Capture the cell that displays the provided text and extract its (x, y) central coordinate. 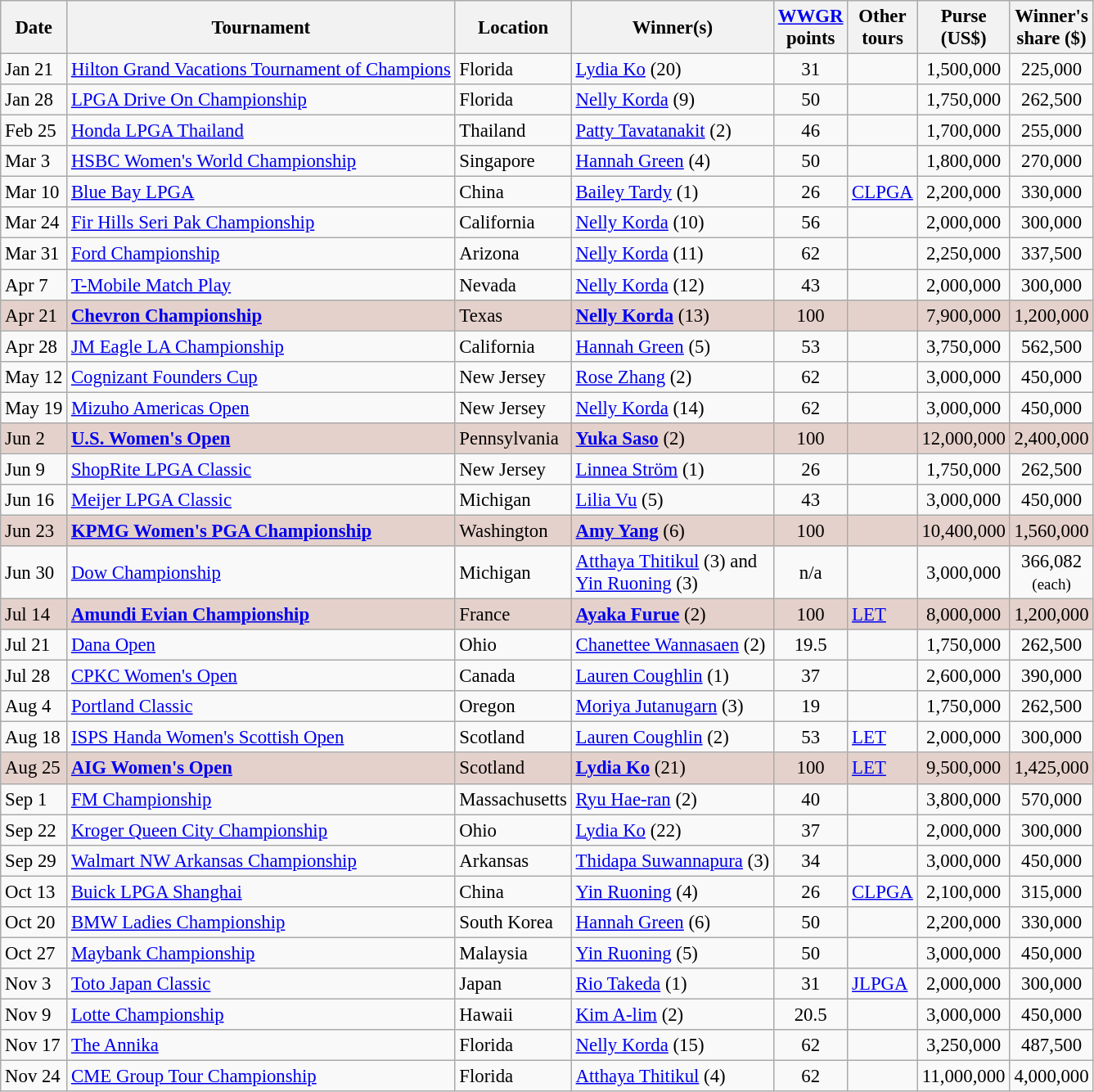
Nov 24 (34, 1076)
Pennsylvania (513, 439)
Mizuho Americas Open (261, 408)
Ford Championship (261, 254)
Nevada (513, 285)
Patty Tavatanakit (2) (673, 131)
Jun 9 (34, 469)
KPMG Women's PGA Championship (261, 530)
7,900,000 (964, 315)
Hannah Green (6) (673, 923)
Yin Ruoning (4) (673, 891)
Dow Championship (261, 573)
ISPS Handa Women's Scottish Open (261, 738)
Nelly Korda (10) (673, 223)
Nelly Korda (12) (673, 285)
3,750,000 (964, 346)
1,800,000 (964, 161)
40 (810, 799)
1,425,000 (1051, 769)
Rose Zhang (2) (673, 377)
Ryu Hae-ran (2) (673, 799)
Jun 23 (34, 530)
Feb 25 (34, 131)
Mar 10 (34, 192)
Jun 30 (34, 573)
Lotte Championship (261, 1014)
Cognizant Founders Cup (261, 377)
Nelly Korda (13) (673, 315)
56 (810, 223)
10,400,000 (964, 530)
Jun 2 (34, 439)
487,500 (1051, 1045)
4,000,000 (1051, 1076)
Fir Hills Seri Pak Championship (261, 223)
Hannah Green (5) (673, 346)
Aug 18 (34, 738)
Amy Yang (6) (673, 530)
Thailand (513, 131)
Mar 24 (34, 223)
Date (34, 28)
Lydia Ko (22) (673, 830)
Bailey Tardy (1) (673, 192)
Nelly Korda (15) (673, 1045)
12,000,000 (964, 439)
3,800,000 (964, 799)
Walmart NW Arkansas Championship (261, 860)
270,000 (1051, 161)
Othertours (882, 28)
Sep 22 (34, 830)
Jun 16 (34, 500)
BMW Ladies Championship (261, 923)
Moriya Jutanugarn (3) (673, 706)
Portland Classic (261, 706)
19.5 (810, 645)
Linnea Ström (1) (673, 469)
JM Eagle LA Championship (261, 346)
1,500,000 (964, 70)
JLPGA (882, 984)
FM Championship (261, 799)
2,600,000 (964, 676)
Mar 3 (34, 161)
ShopRite LPGA Classic (261, 469)
1,560,000 (1051, 530)
366,082(each) (1051, 573)
225,000 (1051, 70)
Honda LPGA Thailand (261, 131)
Toto Japan Classic (261, 984)
Rio Takeda (1) (673, 984)
2,250,000 (964, 254)
11,000,000 (964, 1076)
Jan 21 (34, 70)
Lydia Ko (21) (673, 769)
Nelly Korda (9) (673, 100)
Malaysia (513, 953)
Jul 21 (34, 645)
255,000 (1051, 131)
CME Group Tour Championship (261, 1076)
Arizona (513, 254)
Apr 7 (34, 285)
Blue Bay LPGA (261, 192)
Kroger Queen City Championship (261, 830)
Ayaka Furue (2) (673, 615)
May 12 (34, 377)
Atthaya Thitikul (3) and Yin Ruoning (3) (673, 573)
South Korea (513, 923)
Lydia Ko (20) (673, 70)
2,400,000 (1051, 439)
Kim A-lim (2) (673, 1014)
Hannah Green (4) (673, 161)
WWGRpoints (810, 28)
46 (810, 131)
315,000 (1051, 891)
Nov 3 (34, 984)
Amundi Evian Championship (261, 615)
Lilia Vu (5) (673, 500)
Oct 13 (34, 891)
Atthaya Thitikul (4) (673, 1076)
390,000 (1051, 676)
Hilton Grand Vacations Tournament of Champions (261, 70)
34 (810, 860)
Winner(s) (673, 28)
Location (513, 28)
Jul 28 (34, 676)
France (513, 615)
Jul 14 (34, 615)
Nelly Korda (14) (673, 408)
Mar 31 (34, 254)
1,700,000 (964, 131)
Texas (513, 315)
Oct 27 (34, 953)
Sep 29 (34, 860)
Tournament (261, 28)
19 (810, 706)
Oregon (513, 706)
Winner'sshare ($) (1051, 28)
Aug 25 (34, 769)
Dana Open (261, 645)
Thidapa Suwannapura (3) (673, 860)
The Annika (261, 1045)
Arkansas (513, 860)
LPGA Drive On Championship (261, 100)
Lauren Coughlin (1) (673, 676)
Oct 20 (34, 923)
Canada (513, 676)
HSBC Women's World Championship (261, 161)
U.S. Women's Open (261, 439)
Japan (513, 984)
Aug 4 (34, 706)
Nov 9 (34, 1014)
562,500 (1051, 346)
Maybank Championship (261, 953)
Purse(US$) (964, 28)
Apr 21 (34, 315)
2,100,000 (964, 891)
Apr 28 (34, 346)
Nelly Korda (11) (673, 254)
20.5 (810, 1014)
May 19 (34, 408)
Nov 17 (34, 1045)
CPKC Women's Open (261, 676)
3,250,000 (964, 1045)
Sep 1 (34, 799)
Singapore (513, 161)
337,500 (1051, 254)
Lauren Coughlin (2) (673, 738)
8,000,000 (964, 615)
T-Mobile Match Play (261, 285)
Yin Ruoning (5) (673, 953)
Chanettee Wannasaen (2) (673, 645)
n/a (810, 573)
Hawaii (513, 1014)
Buick LPGA Shanghai (261, 891)
Yuka Saso (2) (673, 439)
9,500,000 (964, 769)
AIG Women's Open (261, 769)
Jan 28 (34, 100)
570,000 (1051, 799)
Massachusetts (513, 799)
Washington (513, 530)
Chevron Championship (261, 315)
Meijer LPGA Classic (261, 500)
